Pinpoint the cell where the given text exists, returning its [x, y] midpoint coordinate. 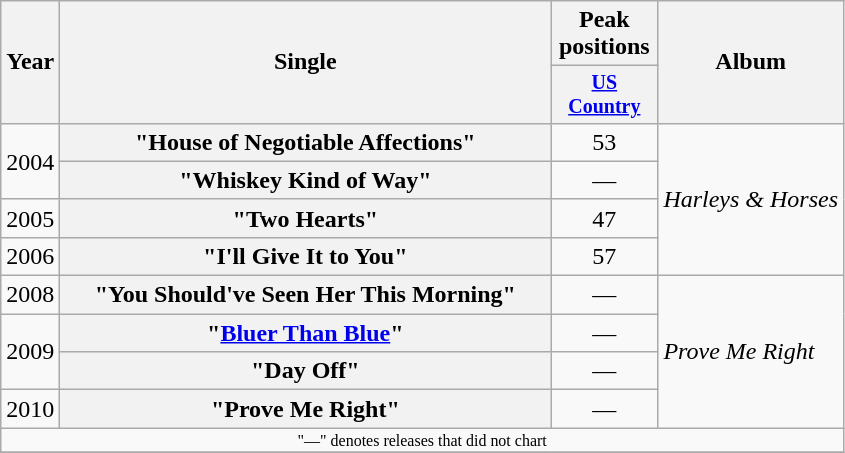
"Prove Me Right" [306, 409]
"House of Negotiable Affections" [306, 142]
57 [604, 256]
2005 [30, 218]
"—" denotes releases that did not chart [422, 440]
47 [604, 218]
"Two Hearts" [306, 218]
"You Should've Seen Her This Morning" [306, 295]
2009 [30, 352]
Year [30, 62]
2010 [30, 409]
2006 [30, 256]
Peak positions [604, 34]
Album [751, 62]
"Day Off" [306, 371]
Harleys & Horses [751, 199]
"Bluer Than Blue" [306, 333]
US Country [604, 94]
"I'll Give It to You" [306, 256]
53 [604, 142]
Prove Me Right [751, 352]
"Whiskey Kind of Way" [306, 180]
2004 [30, 161]
Single [306, 62]
2008 [30, 295]
